Extract the [x, y] coordinate from the center of the cell holding the provided text.  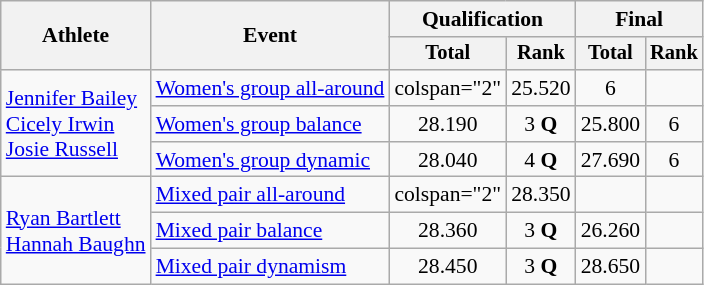
25.520 [540, 88]
27.690 [610, 160]
Women's group all-around [270, 88]
28.040 [448, 160]
Event [270, 36]
26.260 [610, 231]
28.450 [448, 267]
Women's group dynamic [270, 160]
28.350 [540, 195]
Ryan BartlettHannah Baughn [76, 230]
28.650 [610, 267]
Final [640, 19]
28.360 [448, 231]
Women's group balance [270, 124]
Jennifer BaileyCicely IrwinJosie Russell [76, 124]
25.800 [610, 124]
4 Q [540, 160]
Athlete [76, 36]
Mixed pair balance [270, 231]
28.190 [448, 124]
Mixed pair dynamism [270, 267]
Qualification [482, 19]
Mixed pair all-around [270, 195]
